Determine the (x, y) coordinate at the center of the cell enclosing the given text.  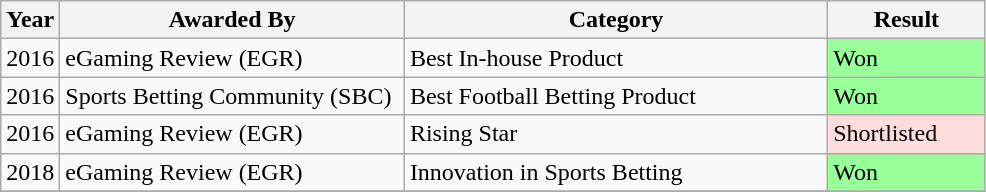
Sports Betting Community (SBC) (232, 96)
Best In-house Product (616, 58)
2018 (30, 172)
Awarded By (232, 20)
Shortlisted (907, 134)
Best Football Betting Product (616, 96)
Result (907, 20)
Innovation in Sports Betting (616, 172)
Year (30, 20)
Category (616, 20)
Rising Star (616, 134)
